Pinpoint the cell where the given text exists, returning its [x, y] midpoint coordinate. 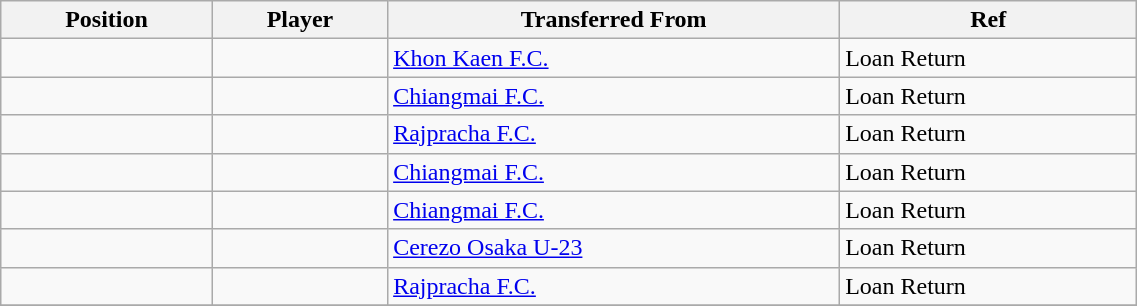
Khon Kaen F.C. [614, 58]
Player [300, 20]
Position [107, 20]
Cerezo Osaka U-23 [614, 248]
Transferred From [614, 20]
Ref [988, 20]
